Search for the cell housing the specified text and yield its (x, y) center coordinate. 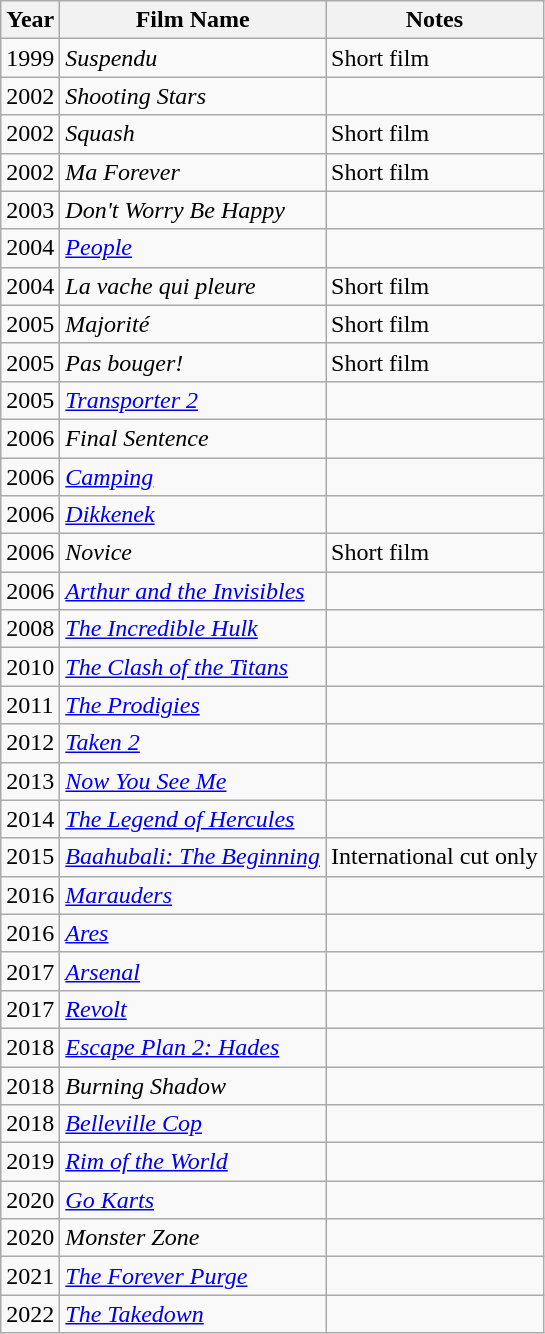
2003 (30, 210)
The Incredible Hulk (193, 629)
The Prodigies (193, 705)
Arthur and the Invisibles (193, 591)
Marauders (193, 895)
Suspendu (193, 58)
Pas bouger! (193, 362)
Go Karts (193, 1200)
Escape Plan 2: Hades (193, 1047)
Novice (193, 553)
Rim of the World (193, 1162)
Film Name (193, 20)
Notes (435, 20)
2015 (30, 857)
Now You See Me (193, 781)
2014 (30, 819)
The Takedown (193, 1314)
Shooting Stars (193, 96)
Taken 2 (193, 743)
2008 (30, 629)
Don't Worry Be Happy (193, 210)
The Legend of Hercules (193, 819)
International cut only (435, 857)
Arsenal (193, 971)
Belleville Cop (193, 1124)
Dikkenek (193, 515)
Baahubali: The Beginning (193, 857)
La vache qui pleure (193, 286)
2010 (30, 667)
The Clash of the Titans (193, 667)
Transporter 2 (193, 400)
The Forever Purge (193, 1276)
2019 (30, 1162)
2022 (30, 1314)
1999 (30, 58)
Majorité (193, 324)
Ares (193, 933)
Camping (193, 477)
2011 (30, 705)
Burning Shadow (193, 1085)
Monster Zone (193, 1238)
Year (30, 20)
2021 (30, 1276)
Ma Forever (193, 172)
People (193, 248)
2012 (30, 743)
Squash (193, 134)
Revolt (193, 1009)
2013 (30, 781)
Final Sentence (193, 438)
